Provide the (X, Y) coordinate of the cell's center where the given text is located.  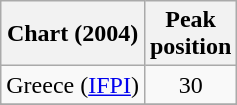
30 (190, 85)
Chart (2004) (73, 34)
Peakposition (190, 34)
Greece (IFPI) (73, 85)
